Return the [X, Y] coordinate for the center point of the cell that contains the specified text.  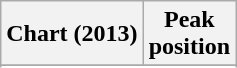
Peakposition [189, 34]
Chart (2013) [72, 34]
